Identify which cell holds the provided text, then report its (x, y) central coordinate. 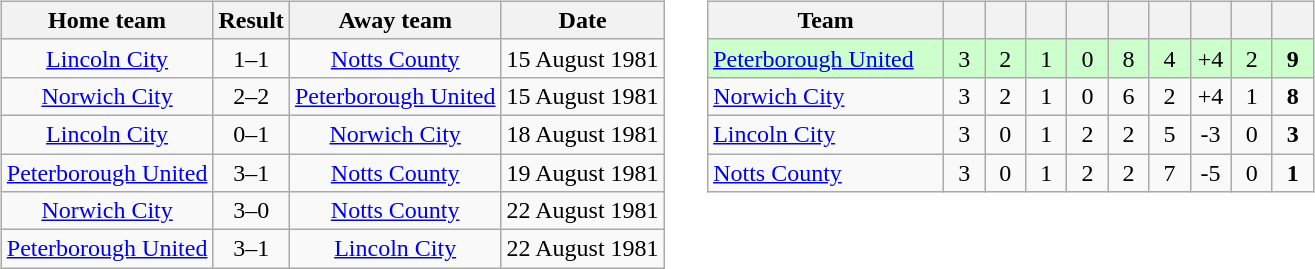
9 (1292, 58)
4 (1170, 58)
19 August 1981 (582, 173)
Result (251, 20)
1–1 (251, 58)
Date (582, 20)
Home team (107, 20)
2–2 (251, 96)
18 August 1981 (582, 134)
5 (1170, 134)
3–0 (251, 211)
Team (826, 20)
-3 (1210, 134)
Away team (395, 20)
0–1 (251, 134)
7 (1170, 173)
-5 (1210, 173)
6 (1128, 96)
